Return the [X, Y] coordinate for the center point of the cell that contains the specified text.  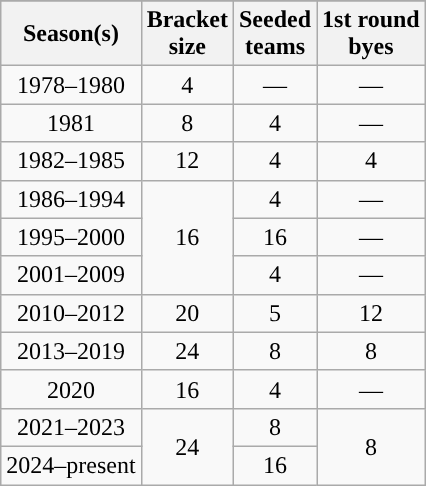
Season(s) [71, 34]
2013–2019 [71, 351]
2001–2009 [71, 275]
2021–2023 [71, 427]
1st roundbyes [372, 34]
1986–1994 [71, 199]
2010–2012 [71, 313]
1981 [71, 123]
2024–present [71, 465]
Seededteams [274, 34]
2020 [71, 389]
1995–2000 [71, 237]
1982–1985 [71, 161]
Bracketsize [187, 34]
20 [187, 313]
5 [274, 313]
1978–1980 [71, 85]
